Identify which cell holds the provided text, then report its [X, Y] central coordinate. 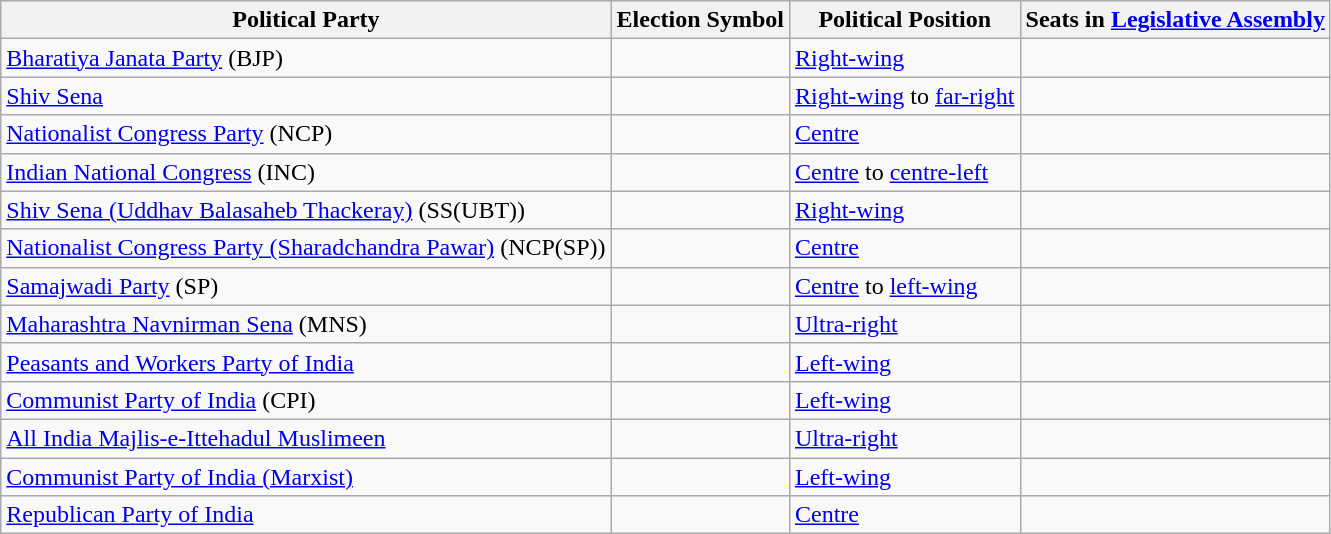
Shiv Sena [306, 96]
Nationalist Congress Party (NCP) [306, 134]
All India Majlis-e-Ittehadul Muslimeen [306, 438]
Nationalist Congress Party (Sharadchandra Pawar) (NCP(SP)) [306, 248]
Maharashtra Navnirman Sena (MNS) [306, 324]
Seats in Legislative Assembly [1175, 20]
Indian National Congress (INC) [306, 172]
Political Position [904, 20]
Bharatiya Janata Party (BJP) [306, 58]
Shiv Sena (Uddhav Balasaheb Thackeray) (SS(UBT)) [306, 210]
Election Symbol [700, 20]
Political Party [306, 20]
Communist Party of India (Marxist) [306, 477]
Centre to centre-left [904, 172]
Republican Party of India [306, 515]
Centre to left-wing [904, 286]
Samajwadi Party (SP) [306, 286]
Right-wing to far-right [904, 96]
Peasants and Workers Party of India [306, 362]
Communist Party of India (CPI) [306, 400]
